Extract the (x, y) coordinate from the center of the cell holding the provided text.  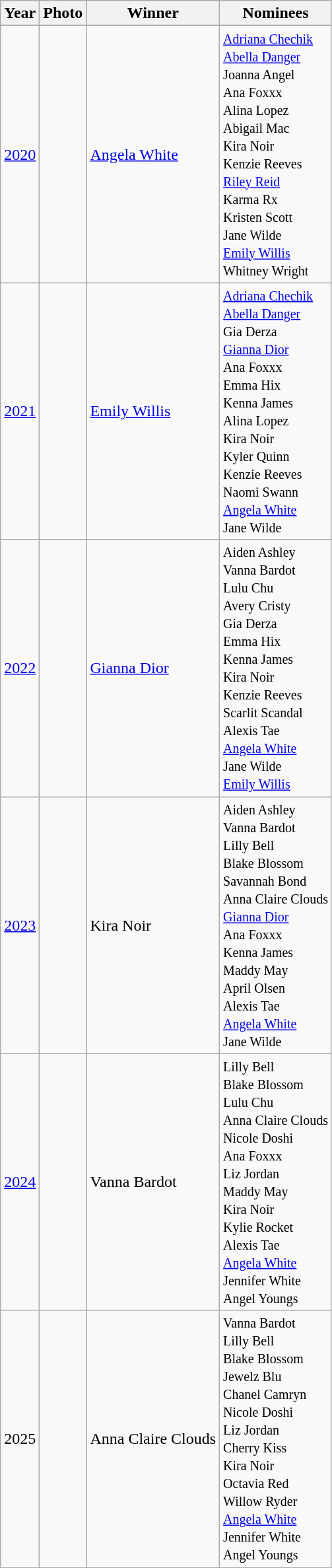
Nominees (276, 13)
2022 (20, 668)
Winner (153, 13)
Year (20, 13)
2025 (20, 1439)
Angela White (153, 155)
2023 (20, 925)
Kira Noir (153, 925)
Vanna Bardot (153, 1182)
Emily Willis (153, 411)
2020 (20, 155)
2024 (20, 1182)
Anna Claire Clouds (153, 1439)
2021 (20, 411)
Gianna Dior (153, 668)
Photo (63, 13)
